Locate the cell with the specified text and output its (X, Y) center coordinate. 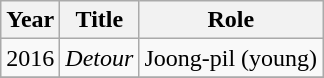
Year (30, 20)
2016 (30, 58)
Joong-pil (young) (231, 58)
Role (231, 20)
Detour (100, 58)
Title (100, 20)
